For the text-containing cell, return its midpoint in (X, Y) coordinate format. 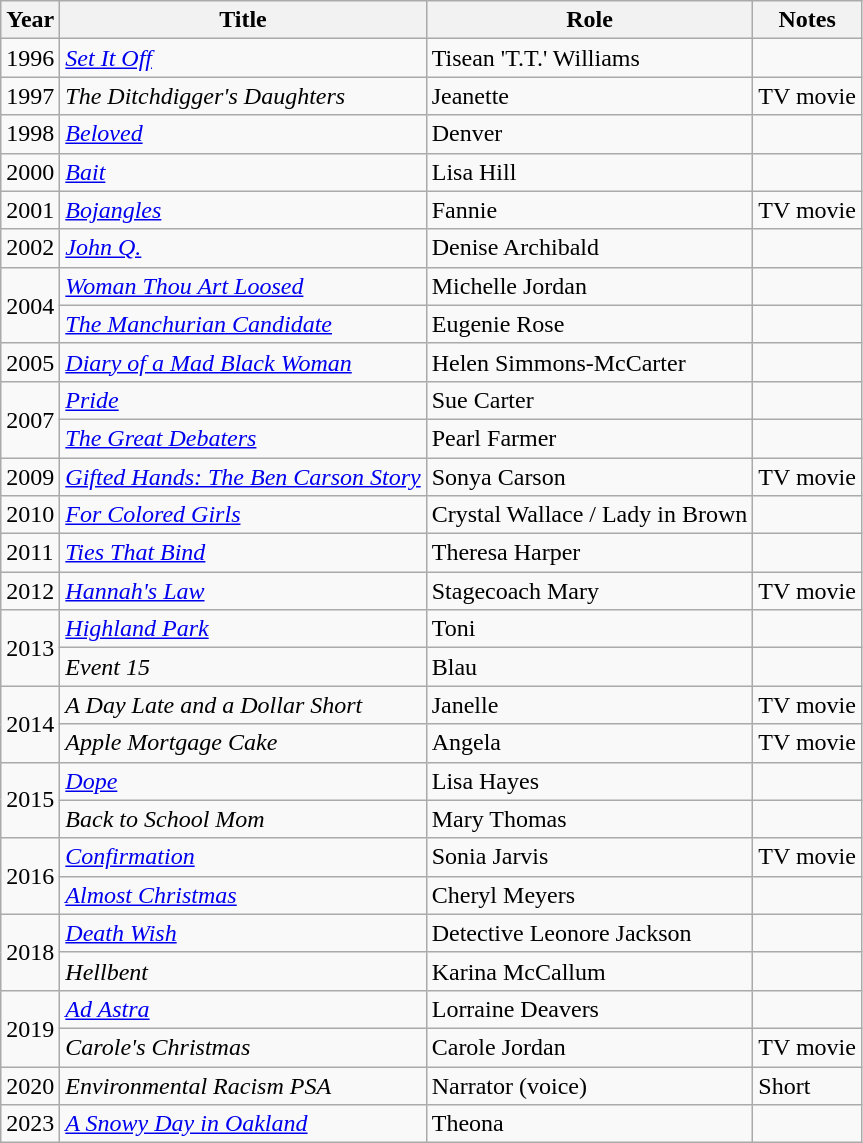
Hellbent (243, 971)
For Colored Girls (243, 515)
Toni (590, 629)
John Q. (243, 248)
Pride (243, 400)
Beloved (243, 134)
Lorraine Deavers (590, 1009)
Ties That Bind (243, 553)
Dope (243, 781)
A Snowy Day in Oakland (243, 1124)
2001 (30, 210)
Sonia Jarvis (590, 857)
2009 (30, 477)
Set It Off (243, 58)
The Ditchdigger's Daughters (243, 96)
Lisa Hayes (590, 781)
Apple Mortgage Cake (243, 743)
2019 (30, 1028)
1996 (30, 58)
Title (243, 20)
Event 15 (243, 667)
Confirmation (243, 857)
2013 (30, 648)
1997 (30, 96)
Diary of a Mad Black Woman (243, 362)
Ad Astra (243, 1009)
Theresa Harper (590, 553)
Denise Archibald (590, 248)
Death Wish (243, 933)
Denver (590, 134)
The Manchurian Candidate (243, 324)
Karina McCallum (590, 971)
Bojangles (243, 210)
2016 (30, 876)
Sonya Carson (590, 477)
Woman Thou Art Loosed (243, 286)
Crystal Wallace / Lady in Brown (590, 515)
Stagecoach Mary (590, 591)
Jeanette (590, 96)
Theona (590, 1124)
2007 (30, 419)
The Great Debaters (243, 438)
Janelle (590, 705)
2011 (30, 553)
2014 (30, 724)
2015 (30, 800)
Lisa Hill (590, 172)
2023 (30, 1124)
Carole Jordan (590, 1047)
Gifted Hands: The Ben Carson Story (243, 477)
Highland Park (243, 629)
2010 (30, 515)
2004 (30, 305)
Short (808, 1085)
Back to School Mom (243, 819)
Angela (590, 743)
2002 (30, 248)
Detective Leonore Jackson (590, 933)
Carole's Christmas (243, 1047)
Environmental Racism PSA (243, 1085)
Year (30, 20)
2000 (30, 172)
Eugenie Rose (590, 324)
Pearl Farmer (590, 438)
Blau (590, 667)
Mary Thomas (590, 819)
Sue Carter (590, 400)
A Day Late and a Dollar Short (243, 705)
1998 (30, 134)
2012 (30, 591)
Michelle Jordan (590, 286)
2018 (30, 952)
Notes (808, 20)
2020 (30, 1085)
Hannah's Law (243, 591)
Fannie (590, 210)
Cheryl Meyers (590, 895)
2005 (30, 362)
Role (590, 20)
Tisean 'T.T.' Williams (590, 58)
Bait (243, 172)
Narrator (voice) (590, 1085)
Almost Christmas (243, 895)
Helen Simmons-McCarter (590, 362)
